Capture the cell that displays the provided text and extract its [X, Y] central coordinate. 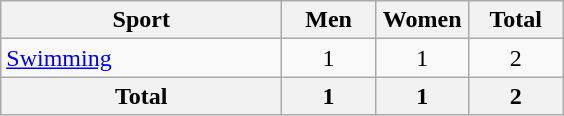
Sport [142, 20]
Swimming [142, 58]
Women [422, 20]
Men [329, 20]
